For the text-containing cell, return its midpoint in (X, Y) coordinate format. 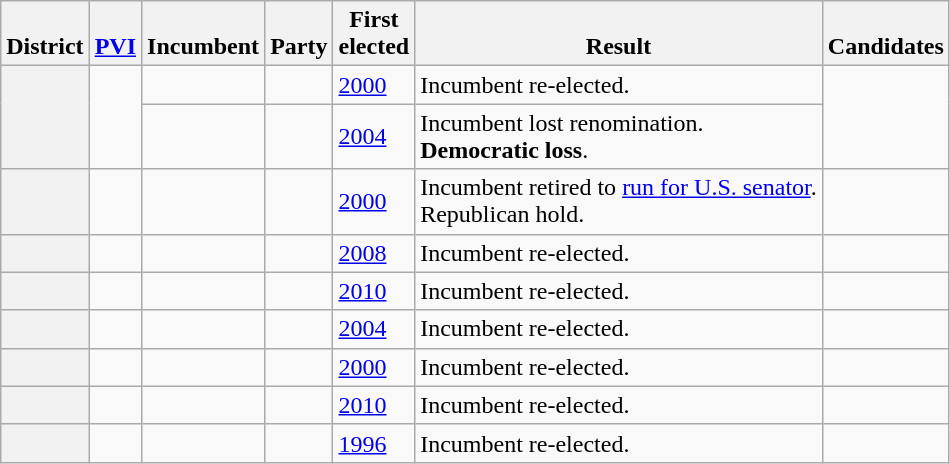
District (45, 34)
Candidates (886, 34)
Incumbent retired to run for U.S. senator.Republican hold. (619, 202)
2008 (374, 253)
Party (299, 34)
Incumbent lost renomination.Democratic loss. (619, 136)
Incumbent (204, 34)
PVI (115, 34)
1996 (374, 443)
Firstelected (374, 34)
Result (619, 34)
